Return the [x, y] coordinate for the center point of the cell that contains the specified text.  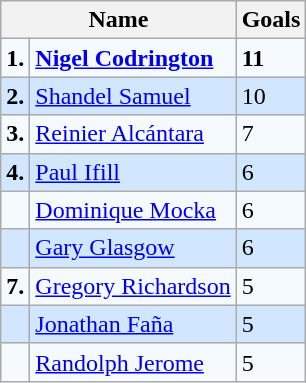
2. [16, 96]
7. [16, 286]
Shandel Samuel [133, 96]
Gregory Richardson [133, 286]
Goals [271, 20]
Nigel Codrington [133, 58]
10 [271, 96]
11 [271, 58]
Paul Ifill [133, 172]
7 [271, 134]
Dominique Mocka [133, 210]
4. [16, 172]
Name [118, 20]
Gary Glasgow [133, 248]
Randolph Jerome [133, 362]
Jonathan Faña [133, 324]
Reinier Alcántara [133, 134]
3. [16, 134]
1. [16, 58]
